Search for the cell housing the specified text and yield its [x, y] center coordinate. 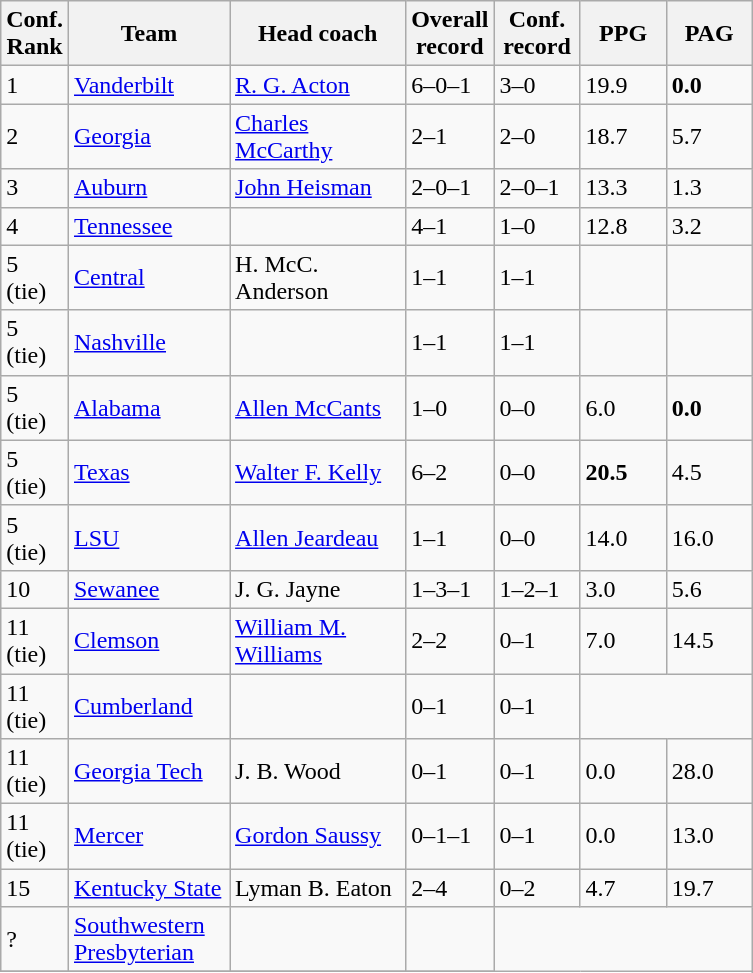
4 [35, 226]
2–2 [450, 640]
Georgia [148, 136]
20.5 [623, 472]
Sewanee [148, 589]
18.7 [623, 136]
Clemson [148, 640]
6.0 [623, 408]
4.7 [623, 888]
5.7 [709, 136]
3.0 [623, 589]
J. G. Jayne [318, 589]
19.9 [623, 85]
0–1–1 [450, 836]
2–4 [450, 888]
16.0 [709, 538]
Central [148, 278]
3–0 [537, 85]
Conf. Rank [35, 34]
2–1 [450, 136]
PPG [623, 34]
Vanderbilt [148, 85]
Lyman B. Eaton [318, 888]
4.5 [709, 472]
0–2 [537, 888]
7.0 [623, 640]
Overall record [450, 34]
John Heisman [318, 188]
Alabama [148, 408]
4–1 [450, 226]
LSU [148, 538]
6–0–1 [450, 85]
15 [35, 888]
Gordon Saussy [318, 836]
J. B. Wood [318, 772]
Walter F. Kelly [318, 472]
Head coach [318, 34]
Allen Jeardeau [318, 538]
14.5 [709, 640]
2 [35, 136]
13.3 [623, 188]
2–0 [537, 136]
5.6 [709, 589]
Texas [148, 472]
Cumberland [148, 706]
10 [35, 589]
28.0 [709, 772]
6–2 [450, 472]
? [35, 940]
Kentucky State [148, 888]
3 [35, 188]
Mercer [148, 836]
12.8 [623, 226]
3.2 [709, 226]
Auburn [148, 188]
1.3 [709, 188]
Conf. record [537, 34]
1–2–1 [537, 589]
Tennessee [148, 226]
Georgia Tech [148, 772]
1 [35, 85]
Nashville [148, 342]
PAG [709, 34]
Charles McCarthy [318, 136]
William M. Williams [318, 640]
Allen McCants [318, 408]
H. McC. Anderson [318, 278]
14.0 [623, 538]
Team [148, 34]
R. G. Acton [318, 85]
Southwestern Presbyterian [148, 940]
1–3–1 [450, 589]
13.0 [709, 836]
19.7 [709, 888]
